Find where the given text appears and provide that cell's center as (X, Y) coordinate. 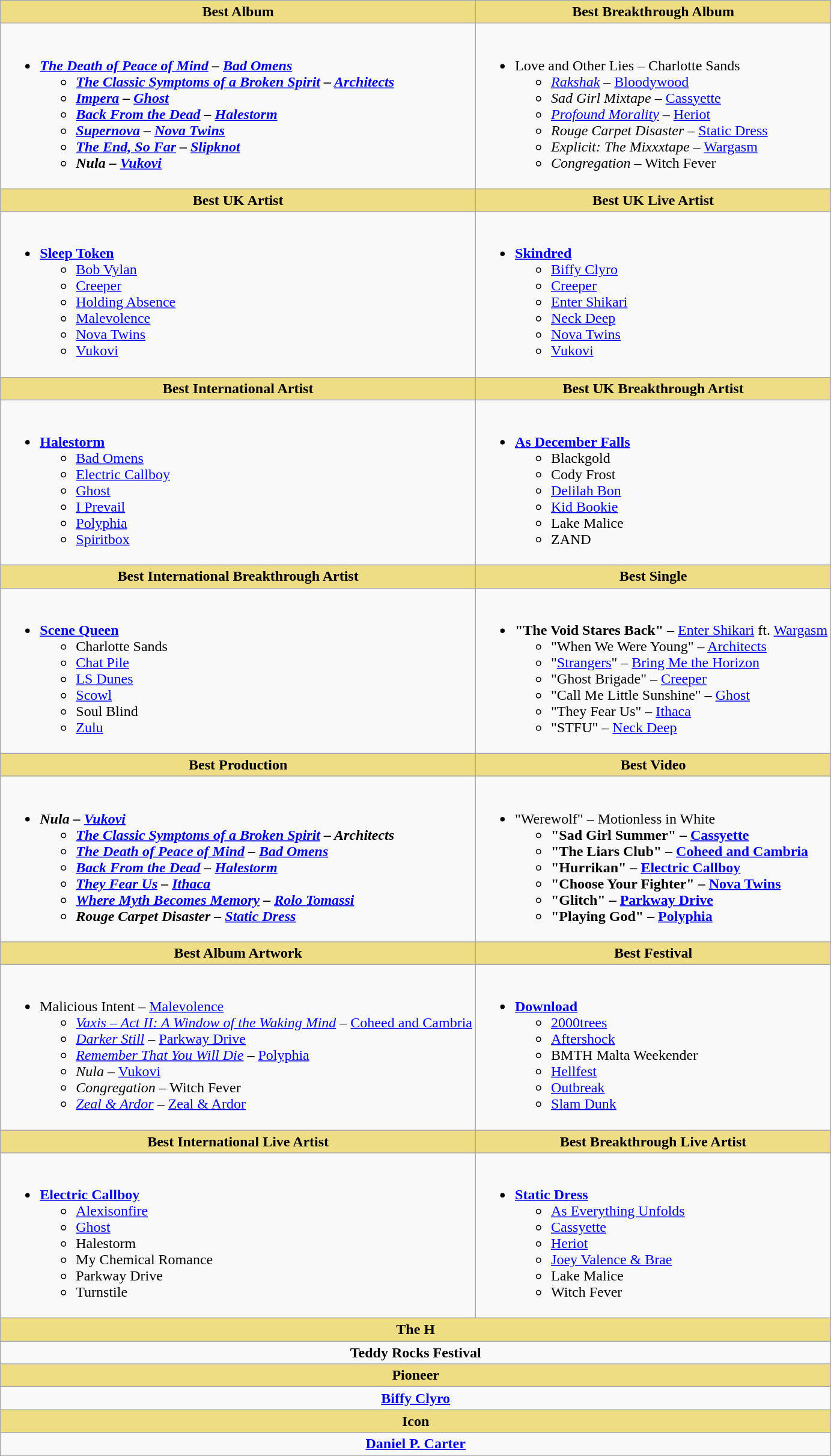
Electric CallboyAlexisonfireGhostHalestormMy Chemical RomanceParkway DriveTurnstile (238, 1236)
SkindredBiffy ClyroCreeperEnter ShikariNeck DeepNova TwinsVukovi (654, 295)
Best Single (654, 577)
Best UK Breakthrough Artist (654, 388)
Pioneer (416, 1375)
Best UK Artist (238, 200)
Biffy Clyro (416, 1398)
Static DressAs Everything UnfoldsCassyetteHeriotJoey Valence & BraeLake MaliceWitch Fever (654, 1236)
Sleep TokenBob VylanCreeperHolding AbsenceMalevolenceNova TwinsVukovi (238, 295)
Best UK Live Artist (654, 200)
The H (416, 1330)
Best Breakthrough Live Artist (654, 1142)
Best Festival (654, 953)
Best International Breakthrough Artist (238, 577)
Daniel P. Carter (416, 1444)
Teddy Rocks Festival (416, 1353)
Download2000treesAftershockBMTH Malta WeekenderHellfestOutbreakSlam Dunk (654, 1047)
As December FallsBlackgoldCody FrostDelilah BonKid BookieLake MaliceZAND (654, 482)
Best Album (238, 12)
Best International Artist (238, 388)
Best Production (238, 765)
Best International Live Artist (238, 1142)
Scene QueenCharlotte SandsChat PileLS DunesScowlSoul BlindZulu (238, 671)
Best Video (654, 765)
Best Album Artwork (238, 953)
HalestormBad OmensElectric CallboyGhostI PrevailPolyphiaSpiritbox (238, 482)
Icon (416, 1421)
Best Breakthrough Album (654, 12)
